Pinpoint the cell where the given text exists, returning its (X, Y) midpoint coordinate. 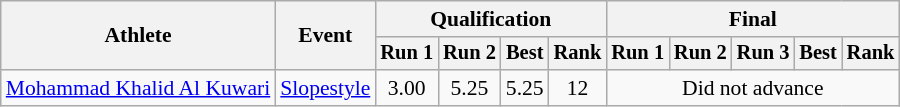
Mohammad Khalid Al Kuwari (138, 88)
Slopestyle (325, 88)
12 (578, 88)
Athlete (138, 36)
Did not advance (752, 88)
Qualification (490, 19)
Final (752, 19)
Run 3 (764, 54)
3.00 (406, 88)
Event (325, 36)
